Locate the cell with the specified text and output its (x, y) center coordinate. 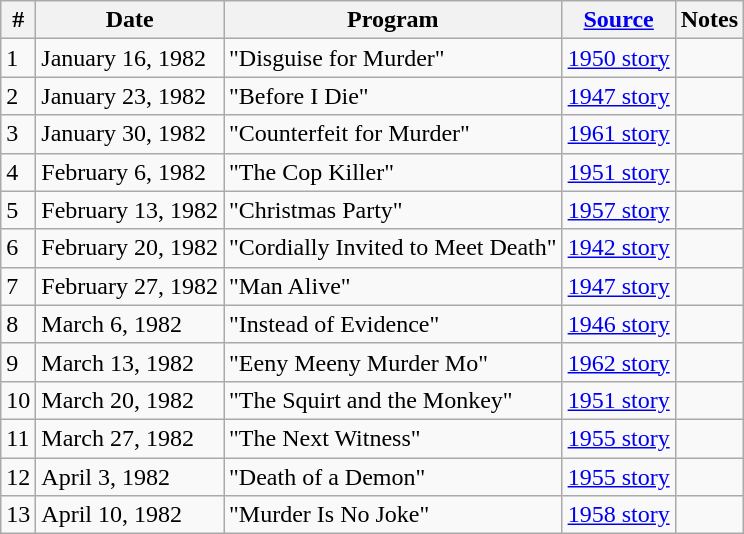
"Christmas Party" (394, 210)
January 23, 1982 (130, 96)
"Cordially Invited to Meet Death" (394, 248)
4 (18, 172)
"Murder Is No Joke" (394, 515)
"Disguise for Murder" (394, 58)
February 20, 1982 (130, 248)
Source (618, 20)
January 30, 1982 (130, 134)
Date (130, 20)
9 (18, 362)
"The Next Witness" (394, 438)
12 (18, 477)
April 10, 1982 (130, 515)
1961 story (618, 134)
February 13, 1982 (130, 210)
"Death of a Demon" (394, 477)
"Before I Die" (394, 96)
March 20, 1982 (130, 400)
March 13, 1982 (130, 362)
7 (18, 286)
January 16, 1982 (130, 58)
"The Cop Killer" (394, 172)
3 (18, 134)
13 (18, 515)
11 (18, 438)
"Eeny Meeny Murder Mo" (394, 362)
Program (394, 20)
"Instead of Evidence" (394, 324)
1942 story (618, 248)
1962 story (618, 362)
8 (18, 324)
March 27, 1982 (130, 438)
5 (18, 210)
1946 story (618, 324)
"Man Alive" (394, 286)
1 (18, 58)
"Counterfeit for Murder" (394, 134)
6 (18, 248)
# (18, 20)
10 (18, 400)
1957 story (618, 210)
"The Squirt and the Monkey" (394, 400)
February 6, 1982 (130, 172)
Notes (709, 20)
April 3, 1982 (130, 477)
1950 story (618, 58)
March 6, 1982 (130, 324)
February 27, 1982 (130, 286)
1958 story (618, 515)
2 (18, 96)
